Return the [x, y] coordinate for the center point of the cell that contains the specified text.  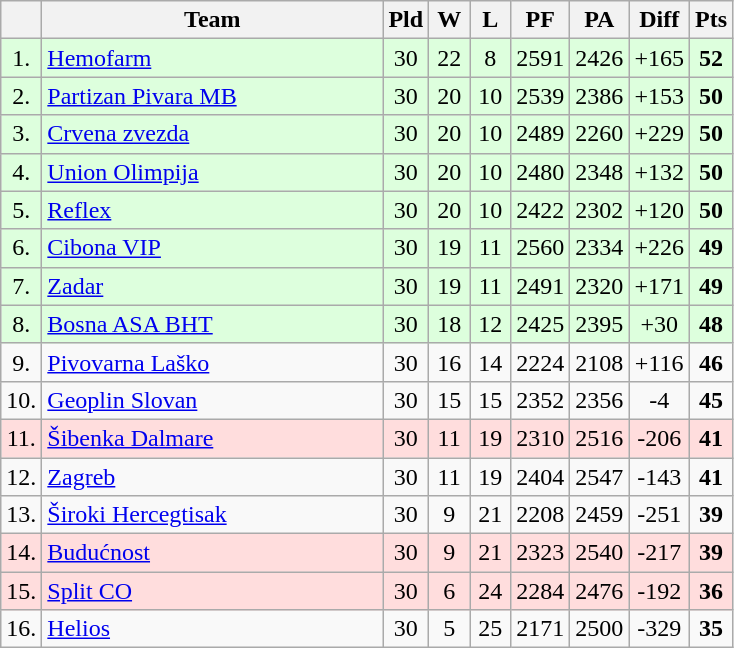
+153 [660, 96]
Hemofarm [212, 58]
+171 [660, 286]
L [490, 20]
2320 [600, 286]
13. [22, 515]
2310 [540, 438]
-217 [660, 553]
Bosna ASA BHT [212, 324]
Zagreb [212, 477]
2547 [600, 477]
-206 [660, 438]
2. [22, 96]
Pivovarna Laško [212, 362]
2480 [540, 172]
-143 [660, 477]
48 [710, 324]
25 [490, 629]
Zadar [212, 286]
16. [22, 629]
Split CO [212, 591]
18 [450, 324]
2224 [540, 362]
46 [710, 362]
Team [212, 20]
2323 [540, 553]
2560 [540, 248]
Crvena zvezda [212, 134]
Cibona VIP [212, 248]
2386 [600, 96]
Pts [710, 20]
4. [22, 172]
22 [450, 58]
2591 [540, 58]
2260 [600, 134]
52 [710, 58]
2491 [540, 286]
+120 [660, 210]
+165 [660, 58]
2500 [600, 629]
+226 [660, 248]
8. [22, 324]
+30 [660, 324]
2426 [600, 58]
2334 [600, 248]
Šibenka Dalmare [212, 438]
2352 [540, 400]
+229 [660, 134]
Geoplin Slovan [212, 400]
2539 [540, 96]
-4 [660, 400]
2540 [600, 553]
8 [490, 58]
6 [450, 591]
Diff [660, 20]
Partizan Pivara MB [212, 96]
9. [22, 362]
-192 [660, 591]
5. [22, 210]
35 [710, 629]
Široki Hercegtisak [212, 515]
W [450, 20]
36 [710, 591]
2422 [540, 210]
Pld [406, 20]
14 [490, 362]
5 [450, 629]
2459 [600, 515]
2171 [540, 629]
2489 [540, 134]
2356 [600, 400]
2516 [600, 438]
12. [22, 477]
+116 [660, 362]
PA [600, 20]
2395 [600, 324]
Helios [212, 629]
-329 [660, 629]
2348 [600, 172]
11. [22, 438]
2404 [540, 477]
2208 [540, 515]
Budućnost [212, 553]
-251 [660, 515]
6. [22, 248]
2425 [540, 324]
1. [22, 58]
45 [710, 400]
10. [22, 400]
2108 [600, 362]
7. [22, 286]
2476 [600, 591]
3. [22, 134]
24 [490, 591]
Union Olimpija [212, 172]
PF [540, 20]
14. [22, 553]
12 [490, 324]
15. [22, 591]
2284 [540, 591]
16 [450, 362]
+132 [660, 172]
Reflex [212, 210]
2302 [600, 210]
